Extract the (X, Y) coordinate from the center of the cell holding the provided text.  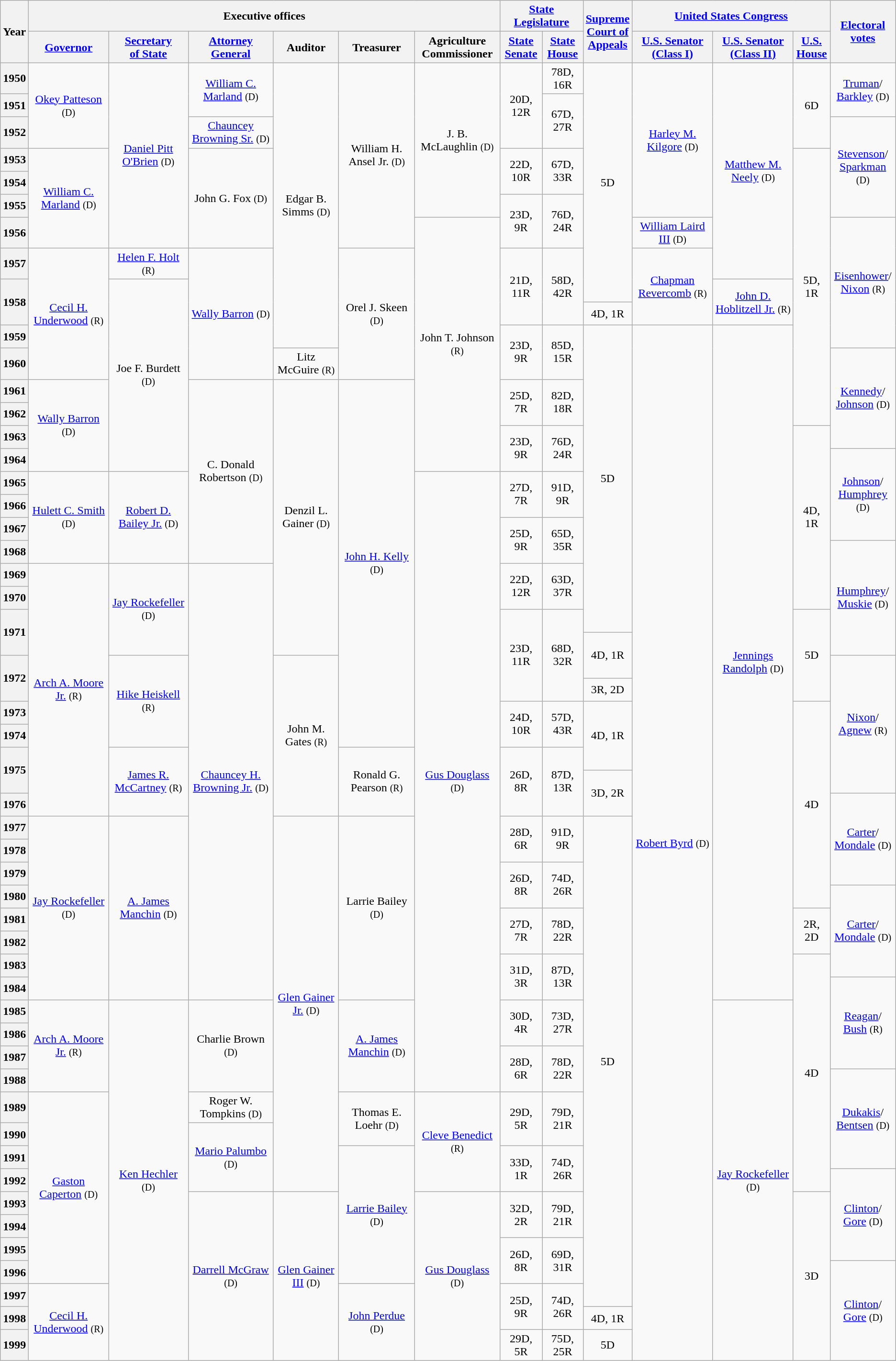
22D, 12R (521, 586)
32D, 2R (521, 1215)
Glen Gainer Jr. (D) (306, 1003)
85D, 15R (563, 352)
Truman/Barkley (D) (862, 90)
Eisenhower/Nixon (R) (862, 282)
1952 (14, 132)
67D, 27R (563, 121)
Thomas E. Loehr (D) (377, 1118)
Stevenson/Sparkman (D) (862, 167)
75D, 25R (563, 1345)
Matthew M. Neely (D) (753, 171)
1963 (14, 437)
John G. Fox (D) (231, 198)
1980 (14, 896)
Ronald G. Pearson (R) (377, 781)
1989 (14, 1107)
John D. Hoblitzell Jr. (R) (753, 302)
1999 (14, 1345)
Governor (69, 47)
1978 (14, 850)
1988 (14, 1080)
1967 (14, 529)
1970 (14, 597)
22D, 10R (521, 171)
William H. Ansel Jr. (D) (377, 155)
3D (812, 1276)
1972 (14, 678)
Kennedy/Johnson (D) (862, 398)
Roger W. Tompkins (D) (231, 1107)
Johnson/Humphrey (D) (862, 494)
65D, 35R (563, 540)
25D, 7R (521, 402)
Joe F. Burdett (D) (148, 375)
SupremeCourt ofAppeals (608, 32)
1954 (14, 182)
John T. Johnson (R) (457, 344)
1991 (14, 1157)
1979 (14, 873)
1953 (14, 159)
58D, 42R (563, 286)
Darrell McGraw (D) (231, 1276)
1987 (14, 1057)
1976 (14, 804)
1975 (14, 770)
Orel J. Skeen (D) (377, 314)
Okey Patteson (D) (69, 105)
5D, 1R (812, 286)
Chauncey H. Browning Jr. (D) (231, 781)
1960 (14, 364)
1990 (14, 1134)
1982 (14, 942)
Hulett C. Smith (D) (69, 517)
William Laird III (D) (672, 233)
67D, 33R (563, 171)
1956 (14, 233)
73D, 27R (563, 1023)
Dukakis/Bentsen (D) (862, 1118)
James R. McCartney (R) (148, 781)
Jennings Randolph (D) (753, 663)
20D, 12R (521, 105)
State Legislature (541, 16)
1974 (14, 735)
3D, 2R (608, 793)
StateSenate (521, 47)
U.S. Senator(Class I) (672, 47)
1964 (14, 460)
1986 (14, 1034)
Nixon/Agnew (R) (862, 724)
J. B. McLaughlin (D) (457, 140)
24D, 10R (521, 724)
Hike Heiskell (R) (148, 701)
1983 (14, 965)
John Perdue (D) (377, 1322)
Robert D. Bailey Jr. (D) (148, 517)
1965 (14, 483)
1958 (14, 302)
John M. Gates (R) (306, 735)
1985 (14, 1011)
3R, 2D (608, 689)
Daniel Pitt O'Brien (D) (148, 155)
1984 (14, 988)
AgricultureCommissioner (457, 47)
1962 (14, 414)
1951 (14, 105)
78D, 16R (563, 79)
Charlie Brown (D) (231, 1046)
Edgar B. Simms (D) (306, 205)
C. Donald Robertson (D) (231, 471)
John H. Kelly (D) (377, 563)
1968 (14, 551)
Executive offices (264, 16)
Secretaryof State (148, 47)
1955 (14, 205)
1966 (14, 506)
Gaston Caperton (D) (69, 1187)
63D, 37R (563, 586)
Glen Gainer III (D) (306, 1276)
U.S.House (812, 47)
1950 (14, 79)
Denzil L. Gainer (D) (306, 517)
1959 (14, 337)
1981 (14, 919)
Harley M. Kilgore (D) (672, 140)
33D, 1R (521, 1169)
Chauncey Browning Sr. (D) (231, 132)
AttorneyGeneral (231, 47)
1998 (14, 1318)
1993 (14, 1203)
United States Congress (731, 16)
1995 (14, 1249)
1961 (14, 391)
Electoralvotes (862, 32)
Litz McGuire (R) (306, 364)
1997 (14, 1295)
Cleve Benedict (R) (457, 1141)
1977 (14, 827)
1969 (14, 574)
Helen F. Holt (R) (148, 263)
Auditor (306, 47)
Ken Hechler (D) (148, 1180)
1996 (14, 1272)
6D (812, 105)
23D, 11R (521, 655)
57D, 43R (563, 724)
Treasurer (377, 47)
Reagan/Bush (R) (862, 1023)
2R, 2D (812, 931)
Humphrey/Muskie (D) (862, 597)
1994 (14, 1226)
U.S. Senator(Class II) (753, 47)
Robert Byrd (D) (672, 843)
31D, 3R (521, 977)
1973 (14, 712)
68D, 32R (563, 655)
1957 (14, 263)
StateHouse (563, 47)
30D, 4R (521, 1023)
Mario Palumbo (D) (231, 1157)
1992 (14, 1180)
69D, 31R (563, 1260)
Chapman Revercomb (R) (672, 286)
Year (14, 32)
21D, 11R (521, 286)
82D, 18R (563, 402)
1971 (14, 632)
